Capture the cell that displays the provided text and extract its (x, y) central coordinate. 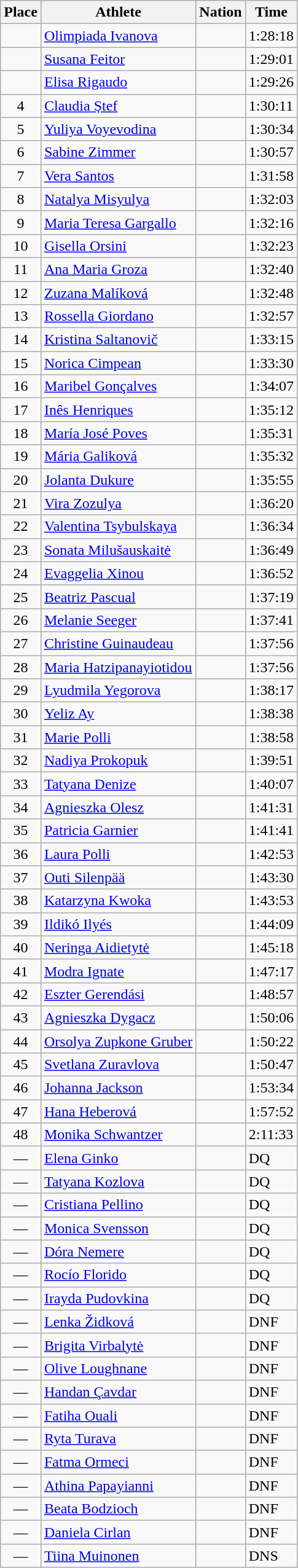
Marie Polli (118, 737)
1:38:58 (271, 737)
33 (21, 784)
4 (21, 106)
1:45:18 (271, 947)
Inês Henriques (118, 410)
Natalya Misyulya (118, 199)
Vera Santos (118, 176)
7 (21, 176)
47 (21, 1111)
40 (21, 947)
24 (21, 573)
36 (21, 854)
1:50:22 (271, 1041)
1:41:31 (271, 807)
1:36:49 (271, 550)
Christine Guinaudeau (118, 643)
Johanna Jackson (118, 1088)
Brigita Virbalytė (118, 1345)
15 (21, 363)
20 (21, 480)
1:50:06 (271, 1017)
Rocío Florido (118, 1275)
13 (21, 316)
Fatiha Ouali (118, 1415)
1:32:23 (271, 246)
38 (21, 901)
48 (21, 1135)
Dóra Nemere (118, 1252)
1:41:41 (271, 831)
37 (21, 877)
16 (21, 386)
Fatma Ormeci (118, 1462)
Monica Svensson (118, 1228)
1:50:47 (271, 1065)
DNS (271, 1556)
1:33:15 (271, 340)
Maria Teresa Gargallo (118, 222)
Athina Papayianni (118, 1486)
1:44:09 (271, 924)
1:38:17 (271, 691)
44 (21, 1041)
42 (21, 994)
8 (21, 199)
1:43:53 (271, 901)
Orsolya Zupkone Gruber (118, 1041)
Svetlana Zuravlova (118, 1065)
1:57:52 (271, 1111)
5 (21, 129)
1:38:38 (271, 714)
1:32:57 (271, 316)
1:40:07 (271, 784)
María José Poves (118, 433)
1:39:51 (271, 761)
Ildikó Ilyés (118, 924)
1:42:53 (271, 854)
Place (21, 12)
1:36:34 (271, 527)
Athlete (118, 12)
Jolanta Dukure (118, 480)
Patricia Garnier (118, 831)
39 (21, 924)
1:53:34 (271, 1088)
22 (21, 527)
Handan Çavdar (118, 1392)
43 (21, 1017)
27 (21, 643)
26 (21, 620)
Beata Bodzioch (118, 1509)
Hana Heberová (118, 1111)
1:47:17 (271, 971)
1:35:12 (271, 410)
Evaggelia Xinou (118, 573)
1:31:58 (271, 176)
1:33:30 (271, 363)
Lenka Židková (118, 1322)
1:30:57 (271, 152)
Gisella Orsini (118, 246)
32 (21, 761)
23 (21, 550)
1:32:40 (271, 269)
Cristiana Pellino (118, 1205)
Daniela Cirlan (118, 1532)
35 (21, 831)
Ryta Turava (118, 1439)
12 (21, 293)
Rossella Giordano (118, 316)
19 (21, 457)
Modra Ignate (118, 971)
1:34:07 (271, 386)
1:29:26 (271, 82)
25 (21, 597)
Katarzyna Kwoka (118, 901)
Yuliya Voyevodina (118, 129)
Olimpiada Ivanova (118, 36)
10 (21, 246)
Valentina Tsybulskaya (118, 527)
46 (21, 1088)
Neringa Aidietytė (118, 947)
29 (21, 691)
Lyudmila Yegorova (118, 691)
1:48:57 (271, 994)
Tiina Muinonen (118, 1556)
1:37:41 (271, 620)
2:11:33 (271, 1135)
1:28:18 (271, 36)
1:37:19 (271, 597)
Laura Polli (118, 854)
Sabine Zimmer (118, 152)
Time (271, 12)
Agnieszka Olesz (118, 807)
1:35:32 (271, 457)
18 (21, 433)
Irayda Pudovkina (118, 1298)
45 (21, 1065)
Norica Cimpean (118, 363)
Elisa Rigaudo (118, 82)
Monika Schwantzer (118, 1135)
Maria Hatzipanayiotidou (118, 667)
Claudia Ștef (118, 106)
Nadiya Prokopuk (118, 761)
28 (21, 667)
Zuzana Malíková (118, 293)
17 (21, 410)
Vira Zozulya (118, 503)
Outi Silenpää (118, 877)
Tatyana Denize (118, 784)
14 (21, 340)
1:32:16 (271, 222)
1:43:30 (271, 877)
Elena Ginko (118, 1158)
Eszter Gerendási (118, 994)
Nation (221, 12)
Ana Maria Groza (118, 269)
Yeliz Ay (118, 714)
Olive Loughnane (118, 1368)
21 (21, 503)
34 (21, 807)
Agnieszka Dygacz (118, 1017)
Tatyana Kozlova (118, 1182)
1:32:03 (271, 199)
Sonata Milušauskaitė (118, 550)
1:30:11 (271, 106)
1:36:52 (271, 573)
Mária Galiková (118, 457)
1:32:48 (271, 293)
1:29:01 (271, 59)
30 (21, 714)
9 (21, 222)
1:36:20 (271, 503)
1:30:34 (271, 129)
Kristina Saltanovič (118, 340)
1:35:31 (271, 433)
Beatriz Pascual (118, 597)
11 (21, 269)
1:35:55 (271, 480)
41 (21, 971)
31 (21, 737)
Maribel Gonçalves (118, 386)
Susana Feitor (118, 59)
Melanie Seeger (118, 620)
6 (21, 152)
